From the cell containing the given text, extract its center point as (X, Y) coordinate. 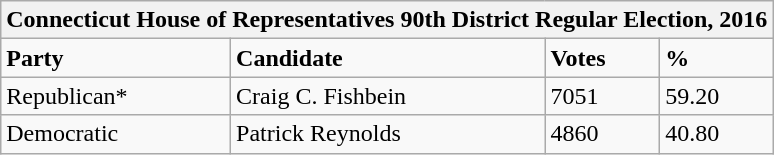
Votes (602, 58)
Craig C. Fishbein (388, 96)
Candidate (388, 58)
% (716, 58)
59.20 (716, 96)
Connecticut House of Representatives 90th District Regular Election, 2016 (387, 20)
Democratic (116, 134)
Party (116, 58)
7051 (602, 96)
Republican* (116, 96)
Patrick Reynolds (388, 134)
40.80 (716, 134)
4860 (602, 134)
